Detect which cell encompasses the target text, then output its (x, y) center coordinate. 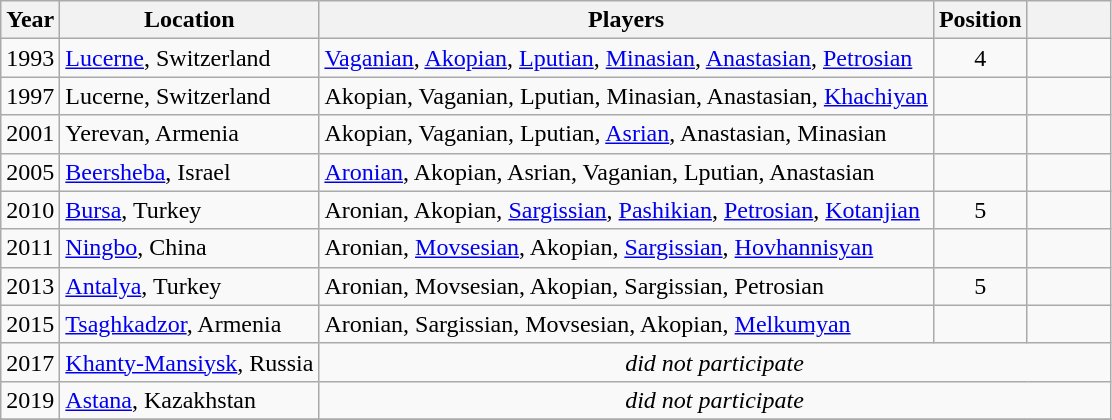
2010 (30, 210)
2005 (30, 172)
Khanty-Mansiysk, Russia (190, 362)
1997 (30, 96)
Bursa, Turkey (190, 210)
Akopian, Vaganian, Lputian, Asrian, Anastasian, Minasian (626, 134)
Location (190, 20)
Antalya, Turkey (190, 286)
Ningbo, China (190, 248)
1993 (30, 58)
Aronian, Movsesian, Akopian, Sargissian, Petrosian (626, 286)
2017 (30, 362)
Aronian, Movsesian, Akopian, Sargissian, Hovhannisyan (626, 248)
Yerevan, Armenia (190, 134)
Astana, Kazakhstan (190, 400)
Players (626, 20)
Aronian, Sargissian, Movsesian, Akopian, Melkumyan (626, 324)
Aronian, Akopian, Asrian, Vaganian, Lputian, Anastasian (626, 172)
Position (980, 20)
2001 (30, 134)
Aronian, Akopian, Sargissian, Pashikian, Petrosian, Kotanjian (626, 210)
Beersheba, Israel (190, 172)
2015 (30, 324)
2013 (30, 286)
Akopian, Vaganian, Lputian, Minasian, Anastasian, Khachiyan (626, 96)
4 (980, 58)
2019 (30, 400)
Tsaghkadzor, Armenia (190, 324)
Year (30, 20)
Vaganian, Akopian, Lputian, Minasian, Anastasian, Petrosian (626, 58)
2011 (30, 248)
